Determine the [X, Y] coordinate at the center of the cell enclosing the given text.  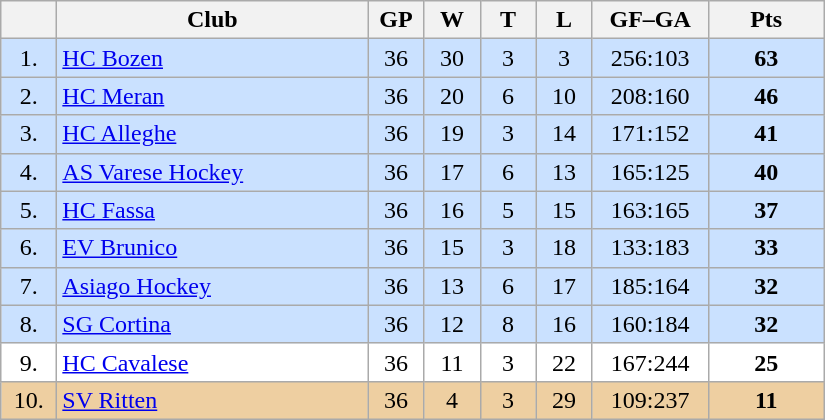
AS Varese Hockey [212, 172]
167:244 [650, 362]
2. [29, 96]
22 [564, 362]
SV Ritten [212, 400]
HC Alleghe [212, 134]
6. [29, 248]
29 [564, 400]
3. [29, 134]
109:237 [650, 400]
133:183 [650, 248]
256:103 [650, 58]
41 [766, 134]
185:164 [650, 286]
SG Cortina [212, 324]
8 [508, 324]
7. [29, 286]
160:184 [650, 324]
208:160 [650, 96]
5 [508, 210]
9. [29, 362]
46 [766, 96]
33 [766, 248]
37 [766, 210]
HC Bozen [212, 58]
GP [396, 20]
GF–GA [650, 20]
40 [766, 172]
25 [766, 362]
30 [452, 58]
5. [29, 210]
HC Meran [212, 96]
10. [29, 400]
Pts [766, 20]
8. [29, 324]
HC Cavalese [212, 362]
Club [212, 20]
10 [564, 96]
163:165 [650, 210]
W [452, 20]
18 [564, 248]
171:152 [650, 134]
T [508, 20]
14 [564, 134]
165:125 [650, 172]
19 [452, 134]
1. [29, 58]
4 [452, 400]
63 [766, 58]
L [564, 20]
Asiago Hockey [212, 286]
EV Brunico [212, 248]
HC Fassa [212, 210]
20 [452, 96]
12 [452, 324]
4. [29, 172]
